Provide the [x, y] coordinate of the cell's center where the given text is located.  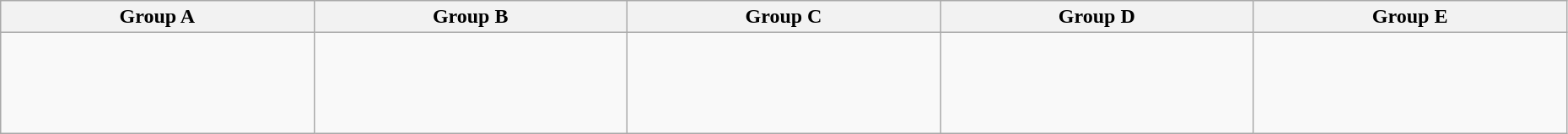
Group E [1410, 17]
Group D [1097, 17]
Group A [157, 17]
Group C [783, 17]
Group B [471, 17]
